Capture the cell that displays the provided text and extract its [x, y] central coordinate. 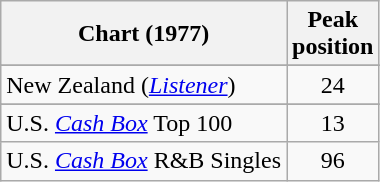
Peakposition [333, 34]
U.S. Cash Box Top 100 [144, 123]
24 [333, 85]
Chart (1977) [144, 34]
U.S. Cash Box R&B Singles [144, 161]
13 [333, 123]
New Zealand (Listener) [144, 85]
96 [333, 161]
